Extract the [x, y] coordinate from the center of the cell holding the provided text.  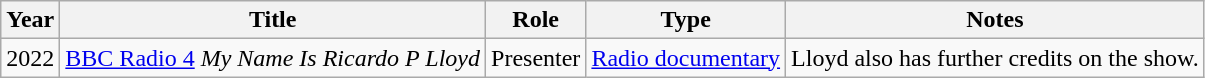
Radio documentary [686, 58]
Title [273, 20]
BBC Radio 4 My Name Is Ricardo P Lloyd [273, 58]
2022 [30, 58]
Presenter [536, 58]
Notes [996, 20]
Type [686, 20]
Lloyd also has further credits on the show. [996, 58]
Year [30, 20]
Role [536, 20]
